Capture the cell that displays the provided text and extract its (x, y) central coordinate. 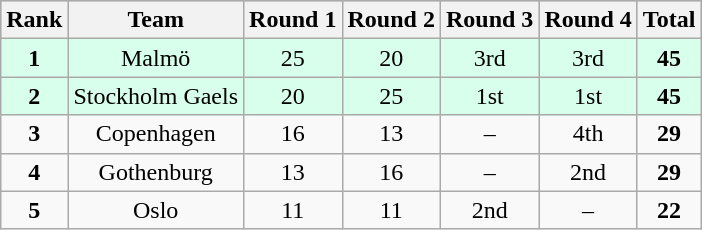
2 (34, 96)
Gothenburg (156, 172)
Oslo (156, 210)
Malmö (156, 58)
Round 3 (489, 20)
Total (669, 20)
Round 4 (588, 20)
Round 1 (293, 20)
Stockholm Gaels (156, 96)
22 (669, 210)
3 (34, 134)
Team (156, 20)
4th (588, 134)
Copenhagen (156, 134)
4 (34, 172)
Round 2 (391, 20)
1 (34, 58)
Rank (34, 20)
5 (34, 210)
